Identify which cell holds the provided text, then report its (X, Y) central coordinate. 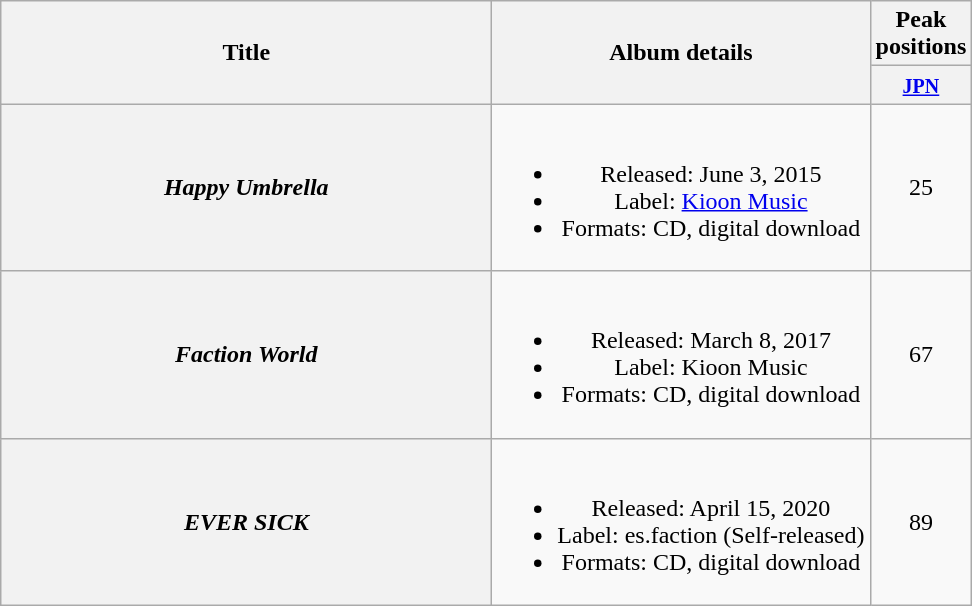
Released: June 3, 2015 Label: Kioon MusicFormats: CD, digital download (681, 188)
Happy Umbrella (246, 188)
Faction World (246, 354)
EVER SICK (246, 522)
25 (921, 188)
67 (921, 354)
Title (246, 52)
89 (921, 522)
Released: March 8, 2017 Label: Kioon MusicFormats: CD, digital download (681, 354)
Peak positions (921, 34)
Album details (681, 52)
Released: April 15, 2020 Label: es.faction (Self-released)Formats: CD, digital download (681, 522)
JPN (921, 85)
